Return [X, Y] of the center of cell containing provided text 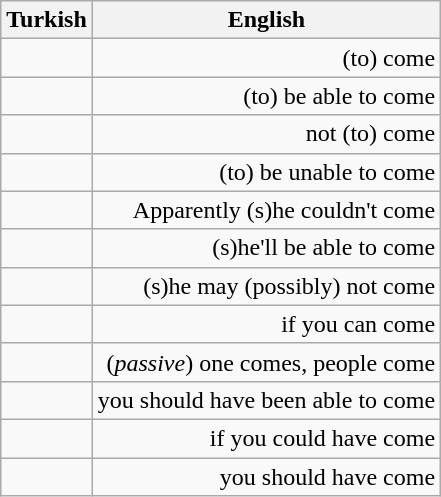
if you could have come [266, 438]
Apparently (s)he couldn't come [266, 210]
not (to) come [266, 134]
you should have been able to come [266, 400]
you should have come [266, 477]
(s)he'll be able to come [266, 248]
(to) be unable to come [266, 172]
(to) be able to come [266, 96]
if you can come [266, 324]
(to) come [266, 58]
Turkish [47, 20]
(passive) one comes, people come [266, 362]
(s)he may (possibly) not come [266, 286]
English [266, 20]
